From the cell containing the given text, extract its center point as [x, y] coordinate. 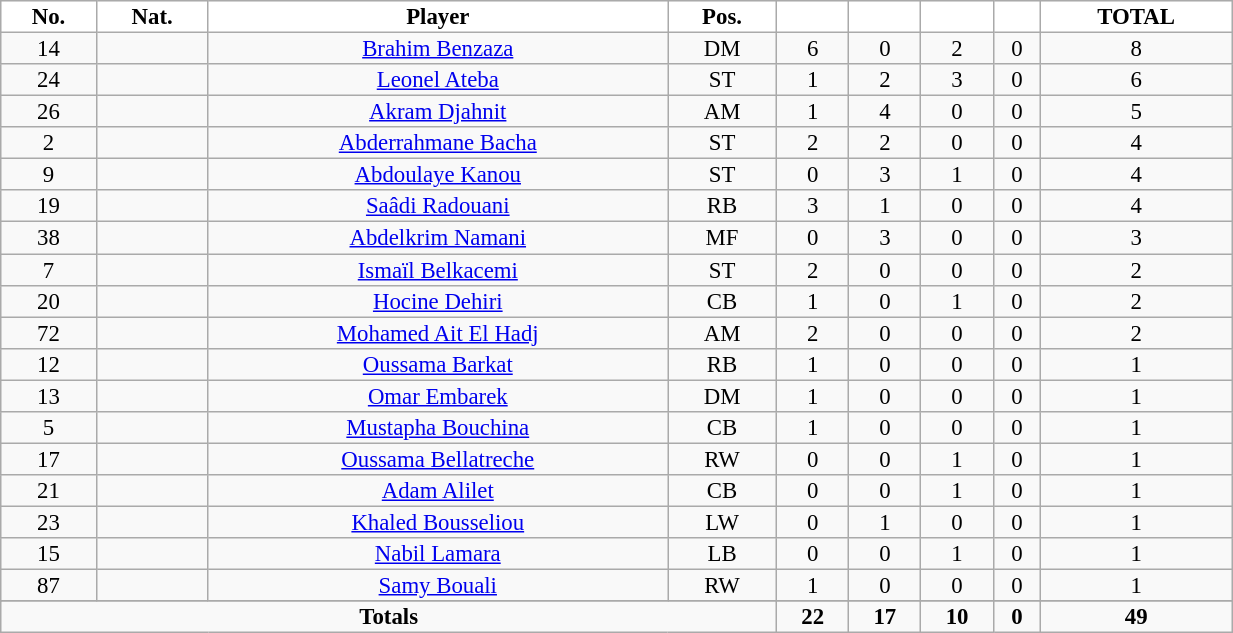
12 [48, 364]
Mustapha Bouchina [438, 428]
Oussama Barkat [438, 364]
No. [48, 17]
38 [48, 238]
Leonel Ateba [438, 80]
Player [438, 17]
87 [48, 586]
MF [722, 238]
23 [48, 522]
Nabil Lamara [438, 554]
22 [813, 617]
Ismaïl Belkacemi [438, 270]
8 [1136, 49]
49 [1136, 617]
Brahim Benzaza [438, 49]
13 [48, 396]
Saâdi Radouani [438, 206]
21 [48, 491]
9 [48, 175]
15 [48, 554]
Adam Alilet [438, 491]
7 [48, 270]
Pos. [722, 17]
Nat. [152, 17]
24 [48, 80]
Abdelkrim Namani [438, 238]
Abdoulaye Kanou [438, 175]
LB [722, 554]
TOTAL [1136, 17]
Oussama Bellatreche [438, 459]
Mohamed Ait El Hadj [438, 333]
14 [48, 49]
72 [48, 333]
19 [48, 206]
Akram Djahnit [438, 112]
Abderrahmane Bacha [438, 143]
Totals [389, 617]
20 [48, 301]
Omar Embarek [438, 396]
Hocine Dehiri [438, 301]
Khaled Bousseliou [438, 522]
LW [722, 522]
10 [957, 617]
Samy Bouali [438, 586]
26 [48, 112]
